For the text-containing cell, return its midpoint in [x, y] coordinate format. 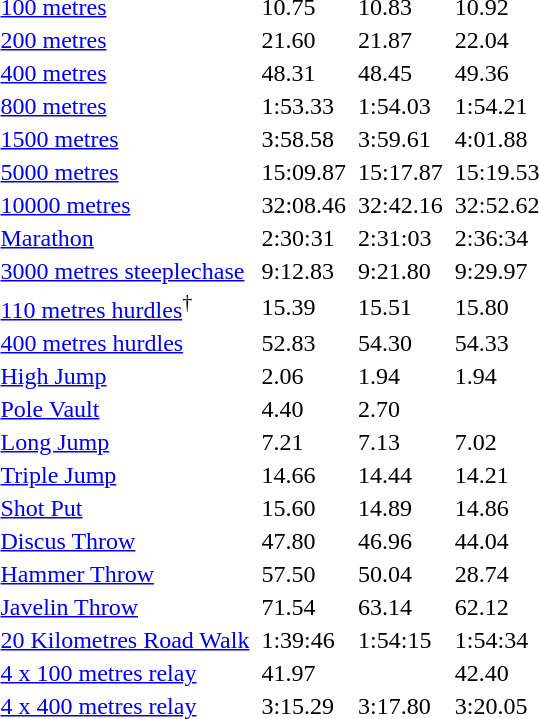
15.60 [304, 508]
15.39 [304, 307]
2:31:03 [401, 238]
9:21.80 [401, 271]
4.40 [304, 409]
1:39:46 [304, 640]
41.97 [304, 673]
3:58.58 [304, 139]
63.14 [401, 607]
1:54.03 [401, 106]
2.70 [401, 409]
1.94 [401, 376]
46.96 [401, 541]
50.04 [401, 574]
57.50 [304, 574]
15.51 [401, 307]
1:53.33 [304, 106]
47.80 [304, 541]
7.21 [304, 442]
9:12.83 [304, 271]
71.54 [304, 607]
14.44 [401, 475]
15:09.87 [304, 172]
48.31 [304, 73]
7.13 [401, 442]
32:08.46 [304, 205]
21.60 [304, 40]
14.89 [401, 508]
21.87 [401, 40]
2:30:31 [304, 238]
54.30 [401, 343]
3:59.61 [401, 139]
14.66 [304, 475]
48.45 [401, 73]
15:17.87 [401, 172]
1:54:15 [401, 640]
52.83 [304, 343]
2.06 [304, 376]
32:42.16 [401, 205]
